Identify which cell holds the provided text, then report its (x, y) central coordinate. 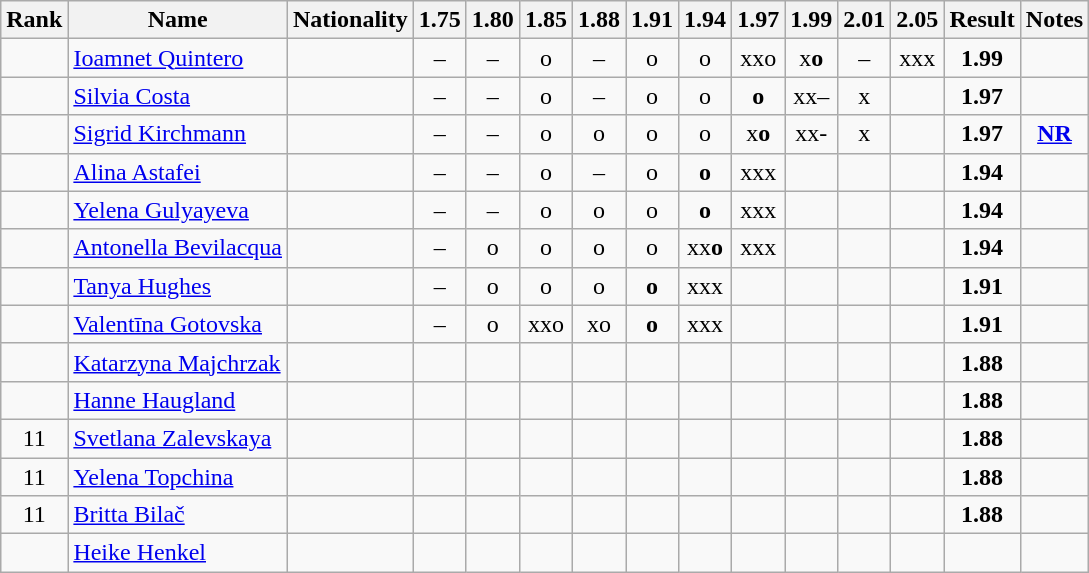
Antonella Bevilacqua (178, 248)
Ioamnet Quintero (178, 58)
Tanya Hughes (178, 286)
Rank (34, 20)
2.01 (864, 20)
Britta Bilač (178, 515)
Name (178, 20)
2.05 (918, 20)
Sigrid Kirchmann (178, 134)
Alina Astafei (178, 172)
NR (1054, 134)
Valentīna Gotovska (178, 324)
Nationality (351, 20)
1.85 (546, 20)
Result (982, 20)
Yelena Topchina (178, 477)
1.80 (492, 20)
xx– (812, 96)
Svetlana Zalevskaya (178, 438)
Katarzyna Majchrzak (178, 362)
Hanne Haugland (178, 400)
Yelena Gulyayeva (178, 210)
Silvia Costa (178, 96)
xx- (812, 134)
1.75 (440, 20)
Notes (1054, 20)
Heike Henkel (178, 553)
